From the cell containing the given text, extract its center point as (x, y) coordinate. 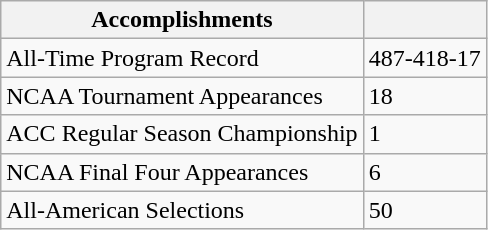
50 (424, 210)
NCAA Tournament Appearances (182, 96)
6 (424, 172)
All-Time Program Record (182, 58)
All-American Selections (182, 210)
Accomplishments (182, 20)
487-418-17 (424, 58)
ACC Regular Season Championship (182, 134)
1 (424, 134)
18 (424, 96)
NCAA Final Four Appearances (182, 172)
